For the text-containing cell, return its midpoint in [X, Y] coordinate format. 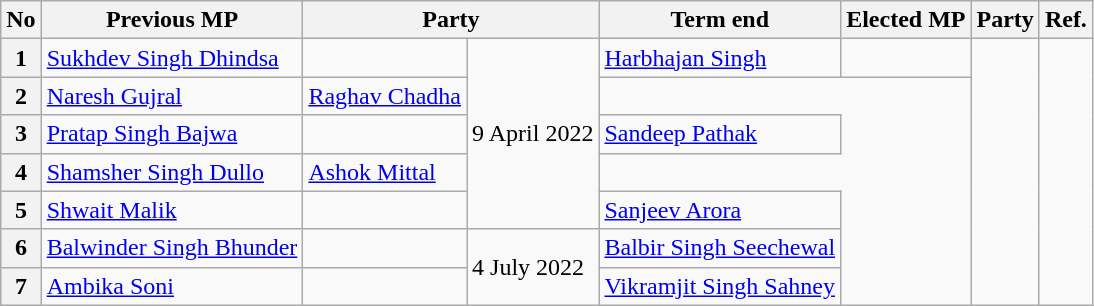
Raghav Chadha [385, 96]
3 [21, 134]
Sandeep Pathak [720, 134]
Sukhdev Singh Dhindsa [172, 58]
5 [21, 210]
Pratap Singh Bajwa [172, 134]
6 [21, 248]
Elected MP [906, 20]
Term end [720, 20]
4 July 2022 [533, 267]
Sanjeev Arora [720, 210]
Shamsher Singh Dullo [172, 172]
Naresh Gujral [172, 96]
Ref. [1066, 20]
Balbir Singh Seechewal [720, 248]
Vikramjit Singh Sahney [720, 286]
4 [21, 172]
2 [21, 96]
No [21, 20]
Balwinder Singh Bhunder [172, 248]
Previous MP [172, 20]
Harbhajan Singh [720, 58]
Shwait Malik [172, 210]
Ambika Soni [172, 286]
9 April 2022 [533, 134]
Ashok Mittal [385, 172]
1 [21, 58]
7 [21, 286]
